Pinpoint the cell where the given text exists, returning its [X, Y] midpoint coordinate. 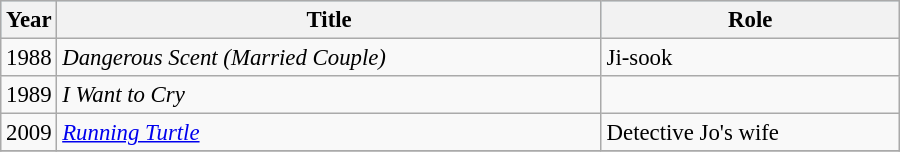
Running Turtle [329, 133]
Title [329, 20]
1988 [29, 58]
Year [29, 20]
1989 [29, 95]
Role [750, 20]
Detective Jo's wife [750, 133]
I Want to Cry [329, 95]
2009 [29, 133]
Dangerous Scent (Married Couple) [329, 58]
Ji-sook [750, 58]
